Scan for the cell matching the given text and deliver its [X, Y] coordinate at center. 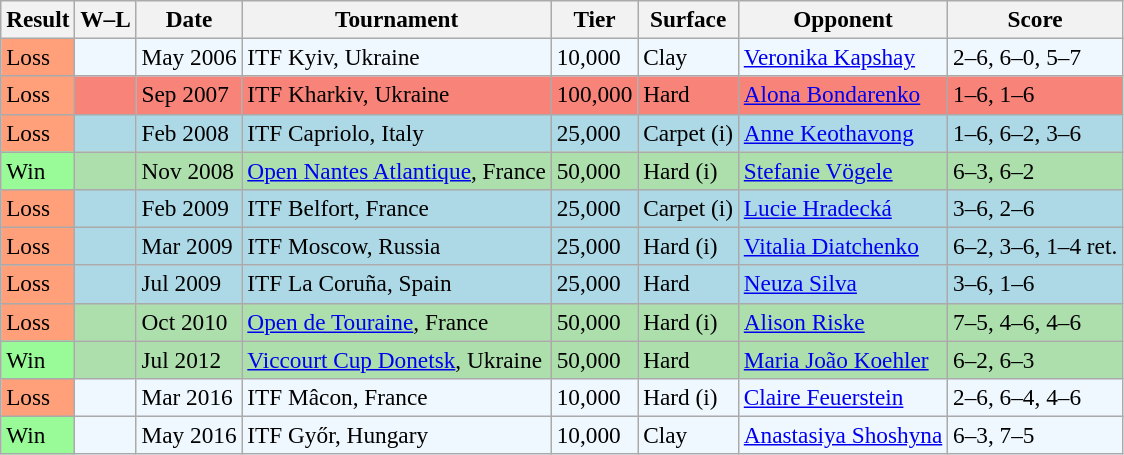
Veronika Kapshay [842, 57]
3–6, 2–6 [1036, 208]
Anastasiya Shoshyna [842, 435]
ITF Mâcon, France [396, 397]
1–6, 6–2, 3–6 [1036, 133]
Opponent [842, 19]
ITF Capriolo, Italy [396, 133]
Maria João Koehler [842, 359]
100,000 [594, 95]
3–6, 1–6 [1036, 284]
Sep 2007 [189, 95]
ITF Győr, Hungary [396, 435]
Nov 2008 [189, 170]
7–5, 4–6, 4–6 [1036, 322]
Alona Bondarenko [842, 95]
6–2, 3–6, 1–4 ret. [1036, 246]
May 2006 [189, 57]
Feb 2009 [189, 208]
ITF Moscow, Russia [396, 246]
Jul 2012 [189, 359]
6–2, 6–3 [1036, 359]
ITF Belfort, France [396, 208]
ITF Kharkiv, Ukraine [396, 95]
Jul 2009 [189, 284]
May 2016 [189, 435]
Vitalia Diatchenko [842, 246]
Tournament [396, 19]
Lucie Hradecká [842, 208]
Open de Touraine, France [396, 322]
Oct 2010 [189, 322]
Neuza Silva [842, 284]
1–6, 1–6 [1036, 95]
Feb 2008 [189, 133]
Score [1036, 19]
2–6, 6–0, 5–7 [1036, 57]
Mar 2009 [189, 246]
Mar 2016 [189, 397]
Stefanie Vögele [842, 170]
Anne Keothavong [842, 133]
6–3, 7–5 [1036, 435]
Date [189, 19]
2–6, 6–4, 4–6 [1036, 397]
Surface [688, 19]
Viccourt Cup Donetsk, Ukraine [396, 359]
Result [38, 19]
Claire Feuerstein [842, 397]
W–L [106, 19]
Alison Riske [842, 322]
6–3, 6–2 [1036, 170]
Open Nantes Atlantique, France [396, 170]
ITF Kyiv, Ukraine [396, 57]
ITF La Coruña, Spain [396, 284]
Tier [594, 19]
